From the cell containing the given text, extract its center point as (X, Y) coordinate. 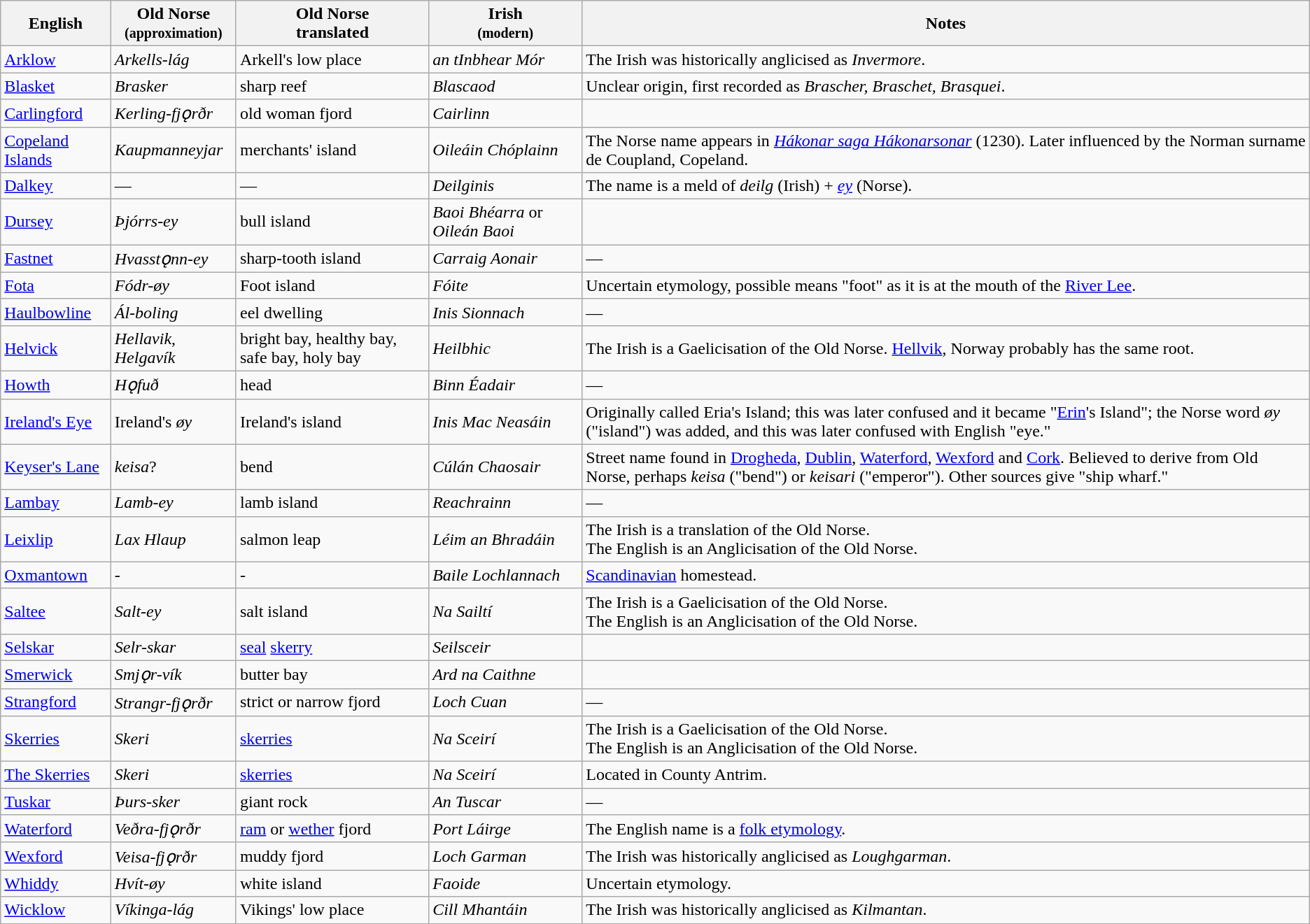
Unclear origin, first recorded as Brascher, Braschet, Brasquei. (946, 86)
The Irish was historically anglicised as Invermore. (946, 59)
sharp reef (332, 86)
Tuskar (56, 802)
Carraig Aonair (505, 259)
Reachrainn (505, 503)
The Norse name appears in Hákonar saga Hákonarsonar (1230). Later influenced by the Norman surname de Coupland, Copeland. (946, 150)
Léim an Bhradáin (505, 539)
Skerries (56, 739)
salt island (332, 611)
Lax Hlaup (174, 539)
Uncertain etymology. (946, 883)
The English name is a folk etymology. (946, 829)
Ard na Caithne (505, 674)
sharp-tooth island (332, 259)
Seilsceir (505, 647)
Dalkey (56, 186)
eel dwelling (332, 312)
butter bay (332, 674)
Whiddy (56, 883)
Na Sailtí (505, 611)
merchants' island (332, 150)
head (332, 385)
Vikings' low place (332, 910)
Scandinavian homestead. (946, 575)
Smerwick (56, 674)
giant rock (332, 802)
Saltee (56, 611)
Oileáin Chóplainn (505, 150)
Fódr-øy (174, 285)
seal skerry (332, 647)
Old Norse(approximation) (174, 24)
bend (332, 467)
An Tuscar (505, 802)
Baoi Bhéarra or Oileán Baoi (505, 222)
Arklow (56, 59)
old woman fjord (332, 113)
Kaupmanneyjar (174, 150)
Blasket (56, 86)
Ireland's øy (174, 421)
keisa? (174, 467)
The name is a meld of deilg (Irish) + ey (Norse). (946, 186)
Located in County Antrim. (946, 775)
bright bay, healthy bay, safe bay, holy bay (332, 348)
Foot island (332, 285)
Old Norsetranslated (332, 24)
an tInbhear Mór (505, 59)
The Skerries (56, 775)
lamb island (332, 503)
Hellavik, Helgavík (174, 348)
Brasker (174, 86)
Hǫfuð (174, 385)
Blascaod (505, 86)
Fota (56, 285)
Notes (946, 24)
salmon leap (332, 539)
Haulbowline (56, 312)
Howth (56, 385)
ram or wether fjord (332, 829)
English (56, 24)
Inis Sionnach (505, 312)
Cúlán Chaosair (505, 467)
Veðra-fjǫrðr (174, 829)
Ireland's island (332, 421)
Helvick (56, 348)
Wexford (56, 856)
Oxmantown (56, 575)
Ál-boling (174, 312)
Deilginis (505, 186)
Fastnet (56, 259)
Fóite (505, 285)
Keyser's Lane (56, 467)
Lambay (56, 503)
Loch Garman (505, 856)
The Irish is a translation of the Old Norse.The English is an Anglicisation of the Old Norse. (946, 539)
Wicklow (56, 910)
Selr-skar (174, 647)
Loch Cuan (505, 702)
white island (332, 883)
Hvasstǫnn-ey (174, 259)
Kerling-fjǫrðr (174, 113)
Heilbhic (505, 348)
Carlingford (56, 113)
Cairlinn (505, 113)
Hvít-øy (174, 883)
Faoide (505, 883)
Víkinga-lág (174, 910)
Arkells-lág (174, 59)
Waterford (56, 829)
Ireland's Eye (56, 421)
Leixlip (56, 539)
Irish(modern) (505, 24)
Strangford (56, 702)
Baile Lochlannach (505, 575)
Inis Mac Neasáin (505, 421)
Binn Éadair (505, 385)
Copeland Islands (56, 150)
muddy fjord (332, 856)
The Irish was historically anglicised as Loughgarman. (946, 856)
strict or narrow fjord (332, 702)
Dursey (56, 222)
The Irish was historically anglicised as Kilmantan. (946, 910)
Cill Mhantáin (505, 910)
Þjórrs-ey (174, 222)
Uncertain etymology, possible means "foot" as it is at the mouth of the River Lee. (946, 285)
bull island (332, 222)
Selskar (56, 647)
Salt-ey (174, 611)
The Irish is a Gaelicisation of the Old Norse. Hellvik, Norway probably has the same root. (946, 348)
Þurs-sker (174, 802)
Port Láirge (505, 829)
Smjǫr-vík (174, 674)
Arkell's low place (332, 59)
Strangr-fjǫrðr (174, 702)
Lamb-ey (174, 503)
Veisa-fjǫrðr (174, 856)
